Scan for the cell matching the given text and deliver its (X, Y) coordinate at center. 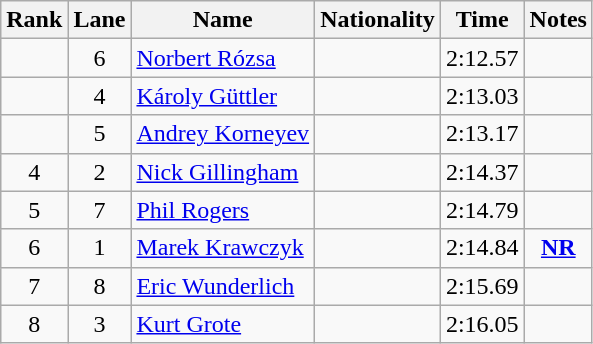
2:14.37 (482, 172)
1 (100, 248)
2 (100, 172)
Notes (558, 20)
Rank (34, 20)
Károly Güttler (223, 96)
Name (223, 20)
Nick Gillingham (223, 172)
2:13.17 (482, 134)
NR (558, 248)
Marek Krawczyk (223, 248)
Andrey Korneyev (223, 134)
2:15.69 (482, 286)
2:12.57 (482, 58)
Norbert Rózsa (223, 58)
Nationality (378, 20)
Lane (100, 20)
2:14.84 (482, 248)
Phil Rogers (223, 210)
Eric Wunderlich (223, 286)
3 (100, 324)
Kurt Grote (223, 324)
2:14.79 (482, 210)
2:13.03 (482, 96)
Time (482, 20)
2:16.05 (482, 324)
